Return (X, Y) of the center of cell containing provided text 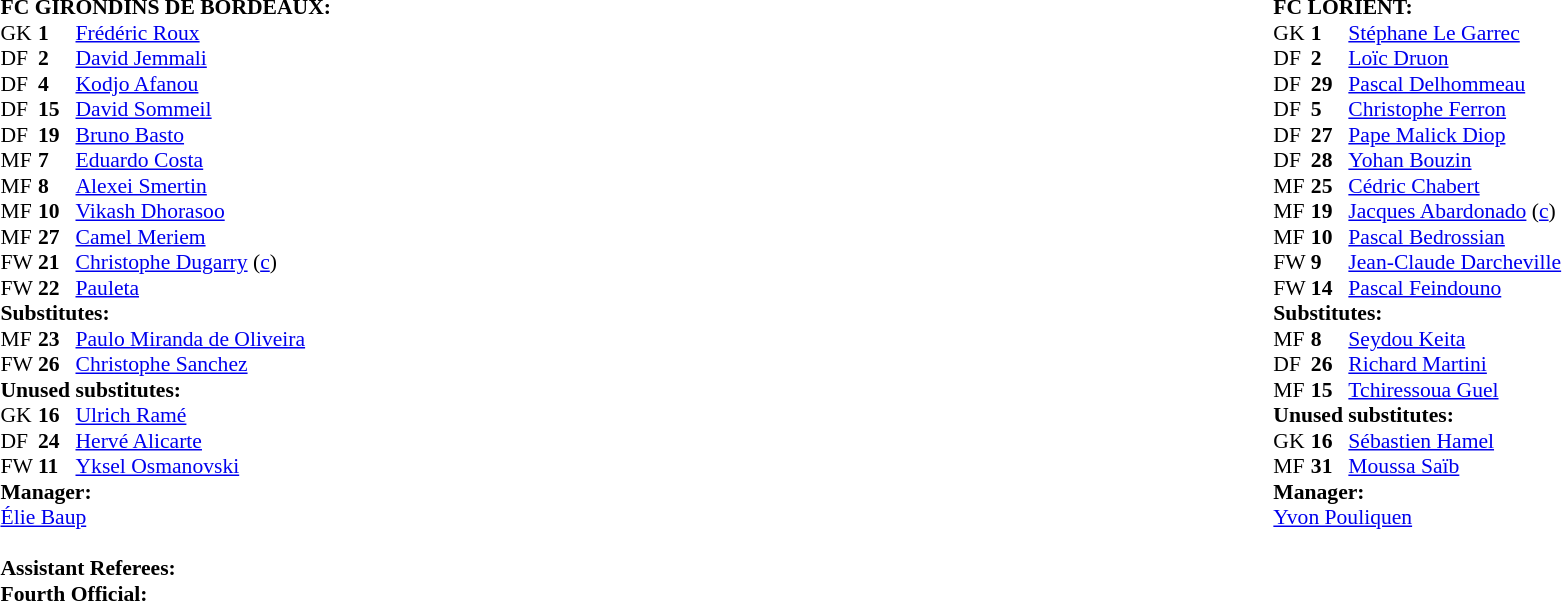
Stéphane Le Garrec (1454, 33)
David Jemmali (204, 59)
29 (1330, 84)
28 (1330, 161)
Ulrich Ramé (204, 415)
23 (57, 339)
Yksel Osmanovski (204, 467)
Christophe Dugarry (c) (204, 263)
Sébastien Hamel (1454, 441)
Pauleta (204, 288)
Christophe Sanchez (204, 365)
9 (1330, 263)
Hervé Alicarte (204, 441)
Loïc Druon (1454, 59)
25 (1330, 186)
Camel Meriem (204, 237)
David Sommeil (204, 109)
Pascal Feindouno (1454, 288)
Christophe Ferron (1454, 109)
Moussa Saïb (1454, 467)
7 (57, 161)
Pape Malick Diop (1454, 135)
Richard Martini (1454, 365)
Alexei Smertin (204, 186)
Kodjo Afanou (204, 84)
Cédric Chabert (1454, 186)
11 (57, 467)
31 (1330, 467)
Bruno Basto (204, 135)
5 (1330, 109)
Tchiressoua Guel (1454, 390)
Jean-Claude Darcheville (1454, 263)
Pascal Bedrossian (1454, 237)
Eduardo Costa (204, 161)
Jacques Abardonado (c) (1454, 211)
22 (57, 288)
Yohan Bouzin (1454, 161)
Frédéric Roux (204, 33)
Seydou Keita (1454, 339)
14 (1330, 288)
Vikash Dhorasoo (204, 211)
Paulo Miranda de Oliveira (204, 339)
4 (57, 84)
21 (57, 263)
Yvon Pouliquen (1417, 517)
Pascal Delhommeau (1454, 84)
24 (57, 441)
